Search for the cell housing the specified text and yield its (x, y) center coordinate. 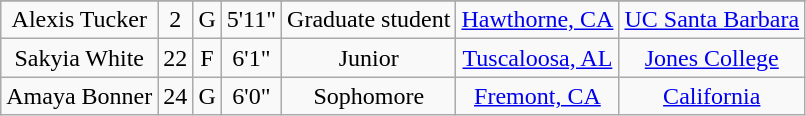
Jones College (712, 58)
Hawthorne, CA (538, 20)
22 (176, 58)
Tuscaloosa, AL (538, 58)
F (207, 58)
Junior (369, 58)
California (712, 96)
Fremont, CA (538, 96)
24 (176, 96)
Graduate student (369, 20)
Amaya Bonner (80, 96)
5'11" (251, 20)
Alexis Tucker (80, 20)
6'1" (251, 58)
6'0" (251, 96)
UC Santa Barbara (712, 20)
Sophomore (369, 96)
Sakyia White (80, 58)
2 (176, 20)
